From the cell containing the given text, extract its center point as (X, Y) coordinate. 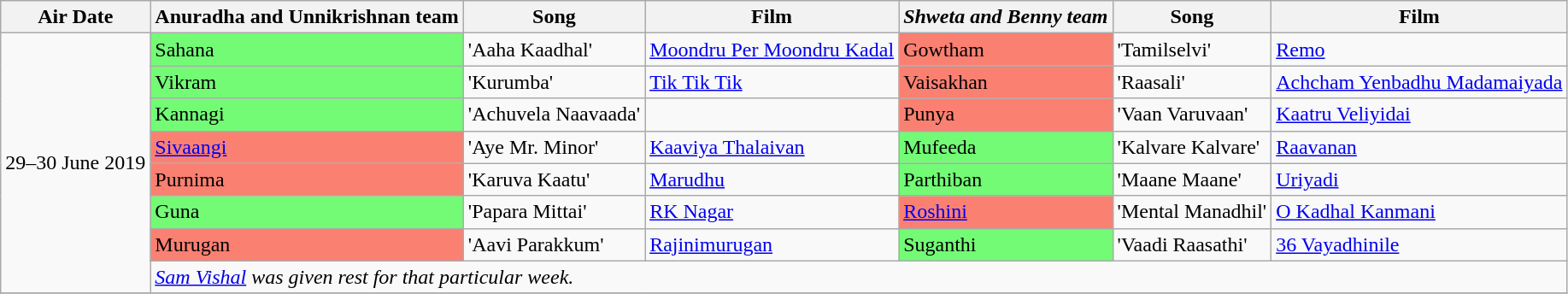
Sahana (308, 50)
Moondru Per Moondru Kadal (772, 50)
36 Vayadhinile (1419, 244)
Sivaangi (308, 147)
Punya (1006, 115)
'Mental Manadhil' (1192, 212)
Air Date (75, 17)
'Karuva Kaatu' (554, 179)
Tik Tik Tik (772, 82)
'Maane Maane' (1192, 179)
Anuradha and Unnikrishnan team (308, 17)
Mufeeda (1006, 147)
Murugan (308, 244)
'Kurumba' (554, 82)
Purnima (308, 179)
Achcham Yenbadhu Madamaiyada (1419, 82)
RK Nagar (772, 212)
Marudhu (772, 179)
Vikram (308, 82)
'Achuvela Naavaada' (554, 115)
'Papara Mittai' (554, 212)
29–30 June 2019 (75, 163)
Guna (308, 212)
Uriyadi (1419, 179)
Kaatru Veliyidai (1419, 115)
Shweta and Benny team (1006, 17)
Vaisakhan (1006, 82)
'Kalvare Kalvare' (1192, 147)
Roshini (1006, 212)
'Aaha Kaadhal' (554, 50)
O Kadhal Kanmani (1419, 212)
Gowtham (1006, 50)
Suganthi (1006, 244)
'Vaan Varuvaan' (1192, 115)
Kannagi (308, 115)
Parthiban (1006, 179)
Rajinimurugan (772, 244)
'Tamilselvi' (1192, 50)
'Aye Mr. Minor' (554, 147)
Sam Vishal was given rest for that particular week. (859, 277)
'Raasali' (1192, 82)
'Vaadi Raasathi' (1192, 244)
Raavanan (1419, 147)
Remo (1419, 50)
Kaaviya Thalaivan (772, 147)
'Aavi Parakkum' (554, 244)
